Detect which cell encompasses the target text, then output its (X, Y) center coordinate. 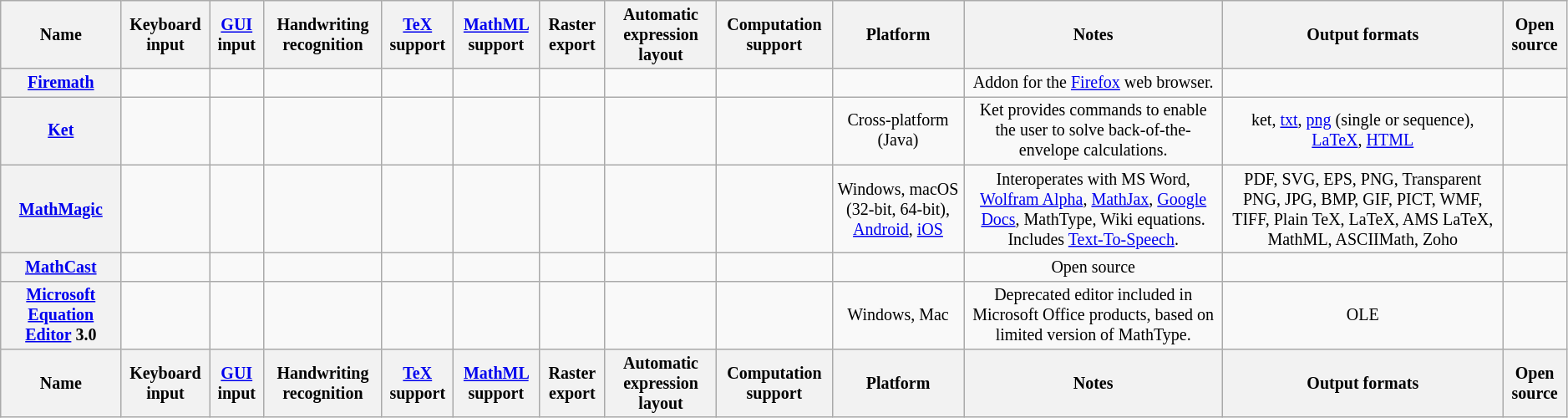
MathMagic (61, 209)
Addon for the Firefox web browser. (1094, 84)
Firemath (61, 84)
Ket provides commands to enable the user to solve back-of-the-envelope calculations. (1094, 130)
Deprecated editor included in Microsoft Office products, based on limited version of MathType. (1094, 314)
Microsoft Equation Editor 3.0 (61, 314)
Windows, Mac (898, 314)
Ket (61, 130)
ket, txt, png (single or sequence), LaTeX, HTML (1363, 130)
PDF, SVG, EPS, PNG, Transparent PNG, JPG, BMP, GIF, PICT, WMF, TIFF, Plain TeX, LaTeX, AMS LaTeX, MathML, ASCIIMath, Zoho (1363, 209)
Interoperates with MS Word, Wolfram Alpha, MathJax, Google Docs, MathType, Wiki equations. Includes Text-To-Speech. (1094, 209)
MathCast (61, 268)
OLE (1363, 314)
Windows, macOS (32-bit, 64-bit), Android, iOS (898, 209)
Cross-platform (Java) (898, 130)
